Capture the cell that displays the provided text and extract its [X, Y] central coordinate. 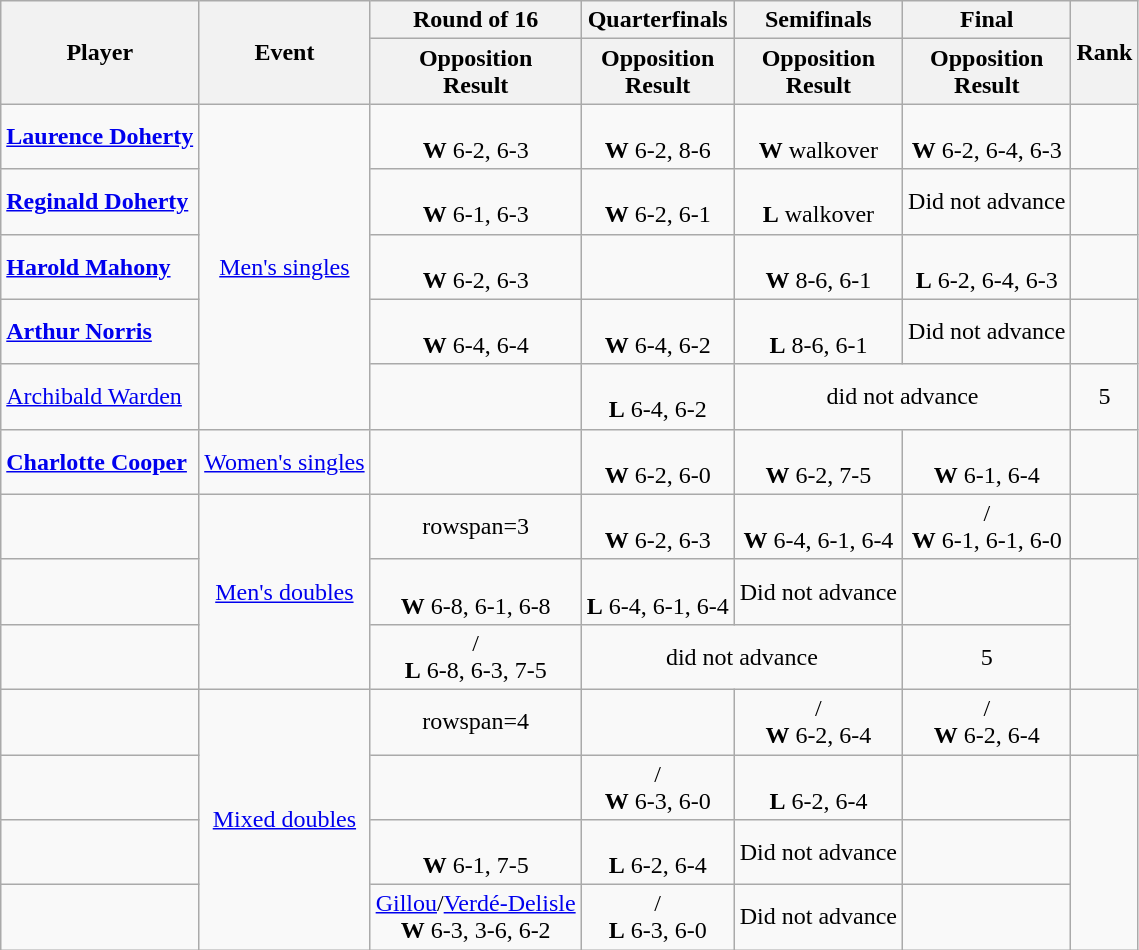
Reginald Doherty [100, 202]
W 6-1, 6-3 [476, 202]
L 6-2, 6-4, 6-3 [987, 266]
W 6-2, 7-5 [818, 462]
rowspan=3 [476, 526]
L walkover [818, 202]
L 6-4, 6-2 [658, 396]
/ L 6-3, 6-0 [658, 918]
L 8-6, 6-1 [818, 332]
W 6-8, 6-1, 6-8 [476, 592]
Final [987, 20]
W 6-2, 6-4, 6-3 [987, 136]
Player [100, 52]
Semifinals [818, 20]
Round of 16 [476, 20]
Harold Mahony [100, 266]
/ W 6-3, 6-0 [658, 786]
Rank [1104, 52]
W 6-1, 7-5 [476, 852]
/ W 6-1, 6-1, 6-0 [987, 526]
/ L 6-8, 6-3, 7-5 [476, 656]
W 6-1, 6-4 [987, 462]
W 6-2, 8-6 [658, 136]
rowspan=4 [476, 722]
Charlotte Cooper [100, 462]
Men's doubles [284, 592]
L 6-4, 6-1, 6-4 [658, 592]
Women's singles [284, 462]
W 6-4, 6-1, 6-4 [818, 526]
Laurence Doherty [100, 136]
W 6-2, 6-1 [658, 202]
W walkover [818, 136]
W 8-6, 6-1 [818, 266]
Archibald Warden [100, 396]
W 6-4, 6-4 [476, 332]
Men's singles [284, 266]
W 6-4, 6-2 [658, 332]
W 6-2, 6-0 [658, 462]
Arthur Norris [100, 332]
Quarterfinals [658, 20]
Mixed doubles [284, 819]
Gillou/Verdé-Delisle W 6-3, 3-6, 6-2 [476, 918]
Event [284, 52]
